Scan for the cell matching the given text and deliver its [x, y] coordinate at center. 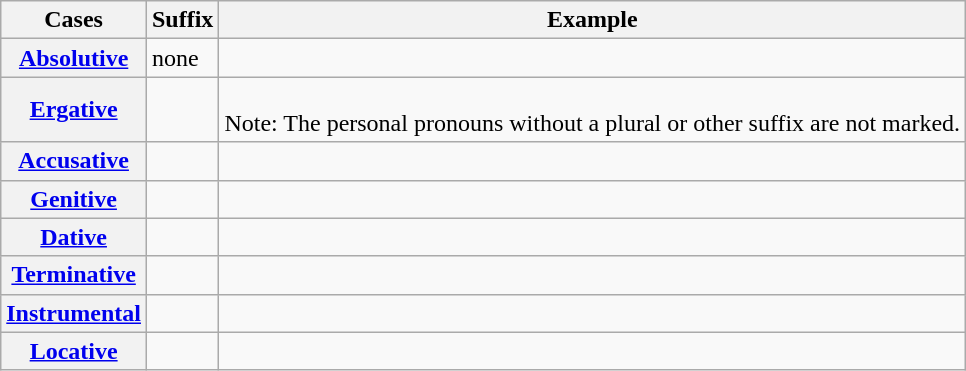
Dative [74, 237]
Example [592, 20]
Genitive [74, 199]
Suffix [182, 20]
Terminative [74, 275]
Ergative [74, 110]
Instrumental [74, 313]
Cases [74, 20]
Accusative [74, 161]
Absolutive [74, 58]
Note: The personal pronouns without a plural or other suffix are not marked. [592, 110]
Locative [74, 351]
none [182, 58]
